Determine the [x, y] coordinate at the center of the cell enclosing the given text.  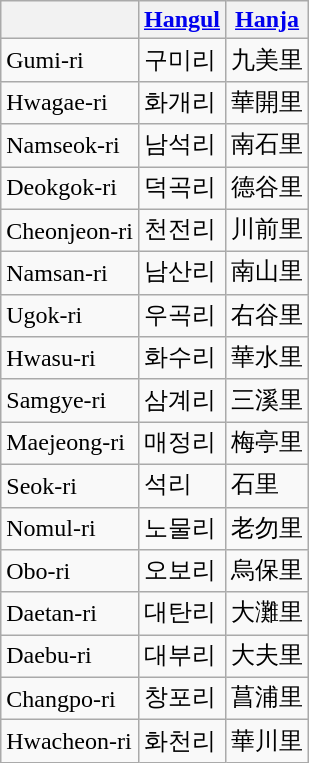
Gumi-ri [70, 60]
Daebu-ri [70, 656]
창포리 [182, 698]
Samgye-ri [70, 400]
Hanja [268, 20]
Nomul-ri [70, 528]
Daetan-ri [70, 614]
梅亭里 [268, 444]
구미리 [182, 60]
大夫里 [268, 656]
대탄리 [182, 614]
석리 [182, 486]
右谷里 [268, 316]
우곡리 [182, 316]
Hwasu-ri [70, 358]
덕곡리 [182, 188]
Changpo-ri [70, 698]
Seok-ri [70, 486]
Deokgok-ri [70, 188]
三溪里 [268, 400]
화개리 [182, 102]
南山里 [268, 274]
九美里 [268, 60]
남산리 [182, 274]
Cheonjeon-ri [70, 230]
老勿里 [268, 528]
Obo-ri [70, 572]
오보리 [182, 572]
남석리 [182, 146]
화천리 [182, 742]
Hangul [182, 20]
華水里 [268, 358]
菖浦里 [268, 698]
川前里 [268, 230]
화수리 [182, 358]
천전리 [182, 230]
Hwagae-ri [70, 102]
삼계리 [182, 400]
Namsan-ri [70, 274]
石里 [268, 486]
Namseok-ri [70, 146]
大灘里 [268, 614]
대부리 [182, 656]
Hwacheon-ri [70, 742]
매정리 [182, 444]
華川里 [268, 742]
烏保里 [268, 572]
Maejeong-ri [70, 444]
Ugok-ri [70, 316]
노물리 [182, 528]
南石里 [268, 146]
華開里 [268, 102]
德谷里 [268, 188]
